Locate the cell with the specified text and output its (X, Y) center coordinate. 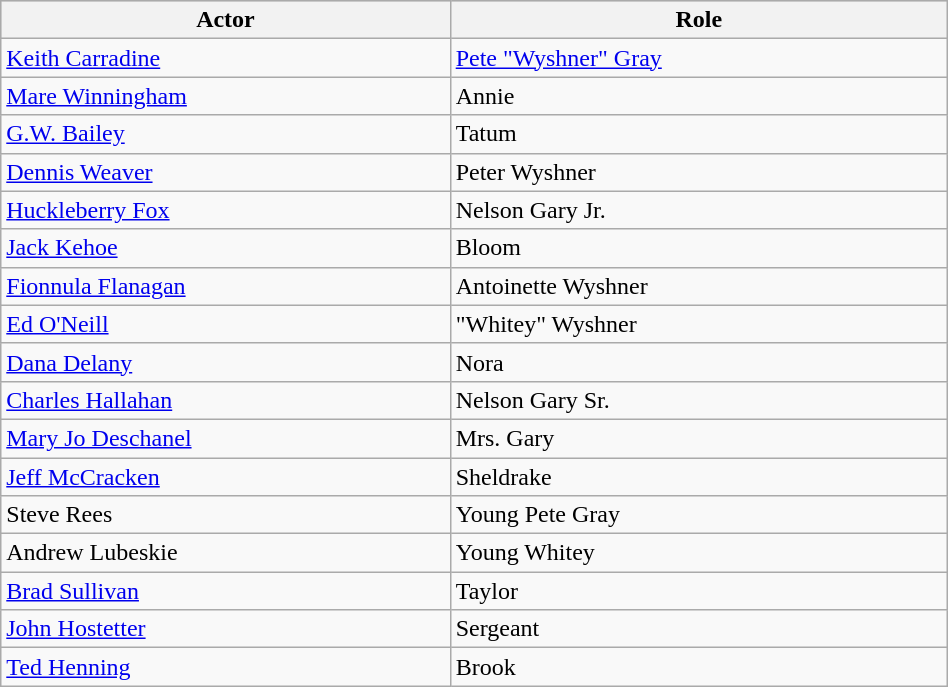
Annie (698, 96)
Antoinette Wyshner (698, 286)
Tatum (698, 134)
Young Whitey (698, 553)
Taylor (698, 591)
Nora (698, 362)
Huckleberry Fox (226, 210)
Charles Hallahan (226, 400)
John Hostetter (226, 629)
Sergeant (698, 629)
Keith Carradine (226, 58)
Actor (226, 20)
Dennis Weaver (226, 172)
Nelson Gary Jr. (698, 210)
Young Pete Gray (698, 515)
Sheldrake (698, 477)
Brad Sullivan (226, 591)
Brook (698, 667)
Andrew Lubeskie (226, 553)
"Whitey" Wyshner (698, 324)
Jeff McCracken (226, 477)
G.W. Bailey (226, 134)
Bloom (698, 248)
Mary Jo Deschanel (226, 438)
Steve Rees (226, 515)
Ted Henning (226, 667)
Ed O'Neill (226, 324)
Peter Wyshner (698, 172)
Dana Delany (226, 362)
Pete "Wyshner" Gray (698, 58)
Jack Kehoe (226, 248)
Fionnula Flanagan (226, 286)
Mare Winningham (226, 96)
Nelson Gary Sr. (698, 400)
Mrs. Gary (698, 438)
Role (698, 20)
